Scan for the cell matching the given text and deliver its (x, y) coordinate at center. 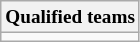
Qualified teams (70, 17)
